Find where the given text appears and provide that cell's center as [x, y] coordinate. 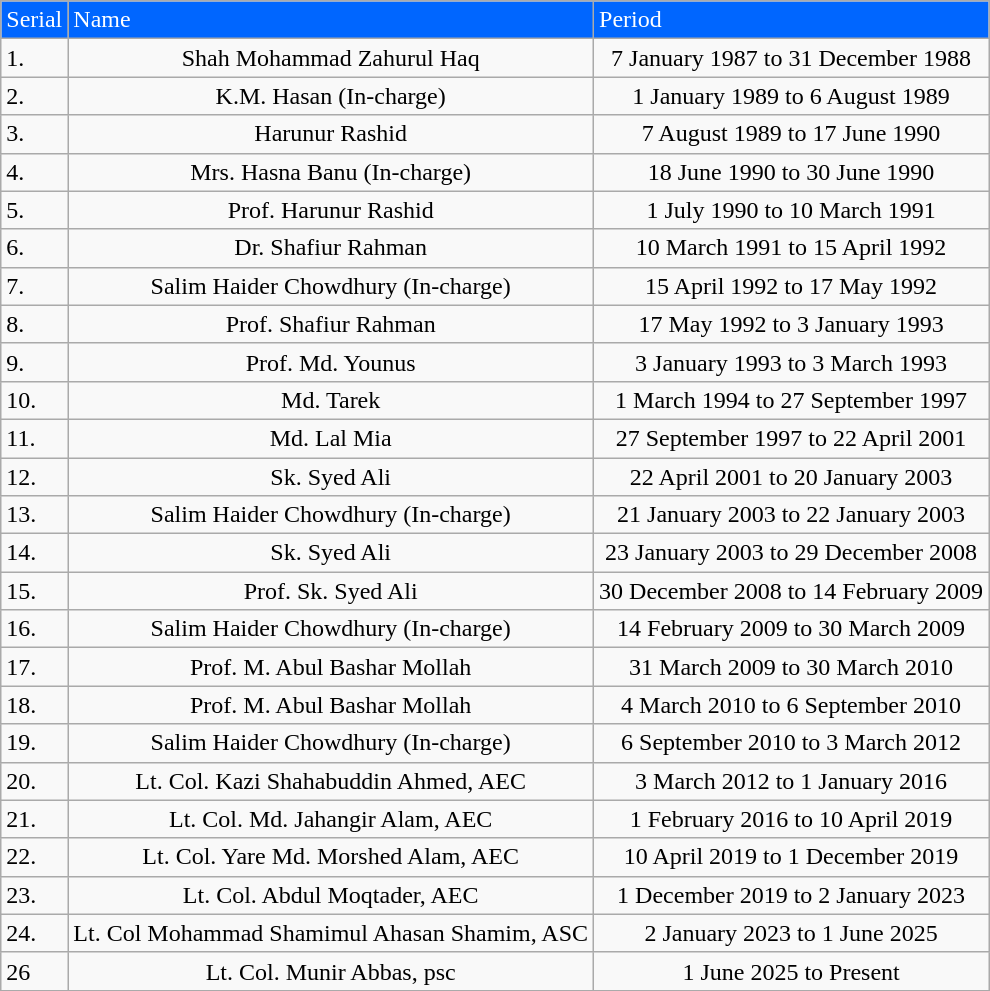
19. [34, 743]
Mrs. Hasna Banu (In-charge) [331, 172]
1 February 2016 to 10 April 2019 [792, 819]
27 September 1997 to 22 April 2001 [792, 438]
1 December 2019 to 2 January 2023 [792, 895]
7 January 1987 to 31 December 1988 [792, 58]
Lt. Col. Munir Abbas, psc [331, 971]
6 September 2010 to 3 March 2012 [792, 743]
Lt. Col. Abdul Moqtader, AEC [331, 895]
4. [34, 172]
2 January 2023 to 1 June 2025 [792, 933]
14. [34, 553]
15. [34, 591]
Shah Mohammad Zahurul Haq [331, 58]
Lt. Col. Md. Jahangir Alam, AEC [331, 819]
26 [34, 971]
Lt. Col. Yare Md. Morshed Alam, AEC [331, 857]
3. [34, 134]
12. [34, 477]
24. [34, 933]
Md. Lal Mia [331, 438]
9. [34, 362]
10. [34, 400]
30 December 2008 to 14 February 2009 [792, 591]
3 January 1993 to 3 March 1993 [792, 362]
22 April 2001 to 20 January 2003 [792, 477]
31 March 2009 to 30 March 2010 [792, 667]
1 July 1990 to 10 March 1991 [792, 210]
10 April 2019 to 1 December 2019 [792, 857]
8. [34, 324]
Prof. Sk. Syed Ali [331, 591]
21. [34, 819]
2. [34, 96]
1 June 2025 to Present [792, 971]
6. [34, 248]
17 May 1992 to 3 January 1993 [792, 324]
14 February 2009 to 30 March 2009 [792, 629]
Lt. Col. Kazi Shahabuddin Ahmed, AEC [331, 781]
7. [34, 286]
15 April 1992 to 17 May 1992 [792, 286]
11. [34, 438]
7 August 1989 to 17 June 1990 [792, 134]
4 March 2010 to 6 September 2010 [792, 705]
20. [34, 781]
22. [34, 857]
Harunur Rashid [331, 134]
Dr. Shafiur Rahman [331, 248]
1. [34, 58]
23. [34, 895]
21 January 2003 to 22 January 2003 [792, 515]
K.M. Hasan (In-charge) [331, 96]
17. [34, 667]
23 January 2003 to 29 December 2008 [792, 553]
18. [34, 705]
16. [34, 629]
5. [34, 210]
13. [34, 515]
10 March 1991 to 15 April 1992 [792, 248]
1 January 1989 to 6 August 1989 [792, 96]
18 June 1990 to 30 June 1990 [792, 172]
Md. Tarek [331, 400]
Period [792, 20]
Prof. Shafiur Rahman [331, 324]
Name [331, 20]
Serial [34, 20]
3 March 2012 to 1 January 2016 [792, 781]
Prof. Md. Younus [331, 362]
Lt. Col Mohammad Shamimul Ahasan Shamim, ASC [331, 933]
1 March 1994 to 27 September 1997 [792, 400]
Prof. Harunur Rashid [331, 210]
